Identify which cell holds the provided text, then report its (x, y) central coordinate. 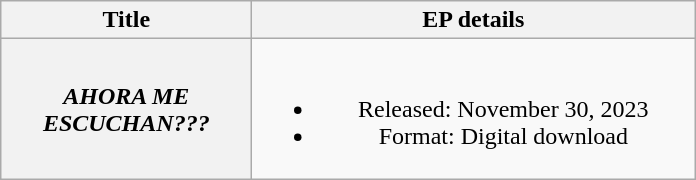
Released: November 30, 2023Format: Digital download (474, 109)
AHORA ME ESCUCHAN??? (126, 109)
Title (126, 20)
EP details (474, 20)
